Output the [X, Y] coordinate of the center of the cell containing the given text.  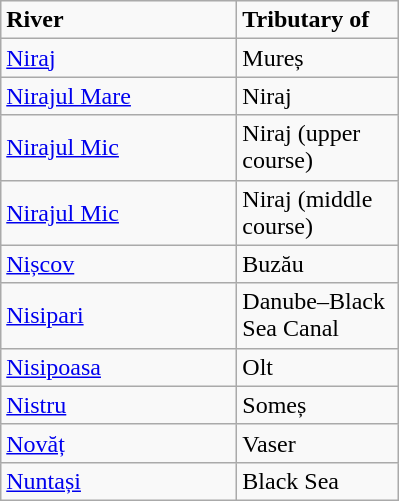
Mureș [318, 58]
Nuntași [119, 481]
Buzău [318, 264]
Niraj (upper course) [318, 148]
Nisipoasa [119, 367]
Someș [318, 405]
Olt [318, 367]
Black Sea [318, 481]
Vaser [318, 443]
Nisipari [119, 316]
Tributary of [318, 20]
Novăț [119, 443]
Nișcov [119, 264]
River [119, 20]
Niraj (middle course) [318, 212]
Nistru [119, 405]
Danube–Black Sea Canal [318, 316]
Nirajul Mare [119, 96]
